Provide the (x, y) coordinate of the cell's center where the given text is located.  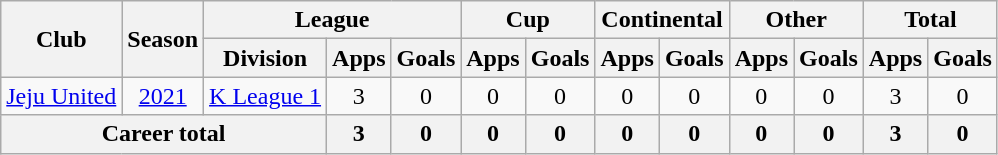
League (332, 20)
Continental (662, 20)
Career total (164, 134)
Total (930, 20)
2021 (163, 96)
Other (796, 20)
Jeju United (62, 96)
Division (266, 58)
Cup (528, 20)
Club (62, 39)
K League 1 (266, 96)
Season (163, 39)
